Determine the (X, Y) coordinate at the center of the cell enclosing the given text.  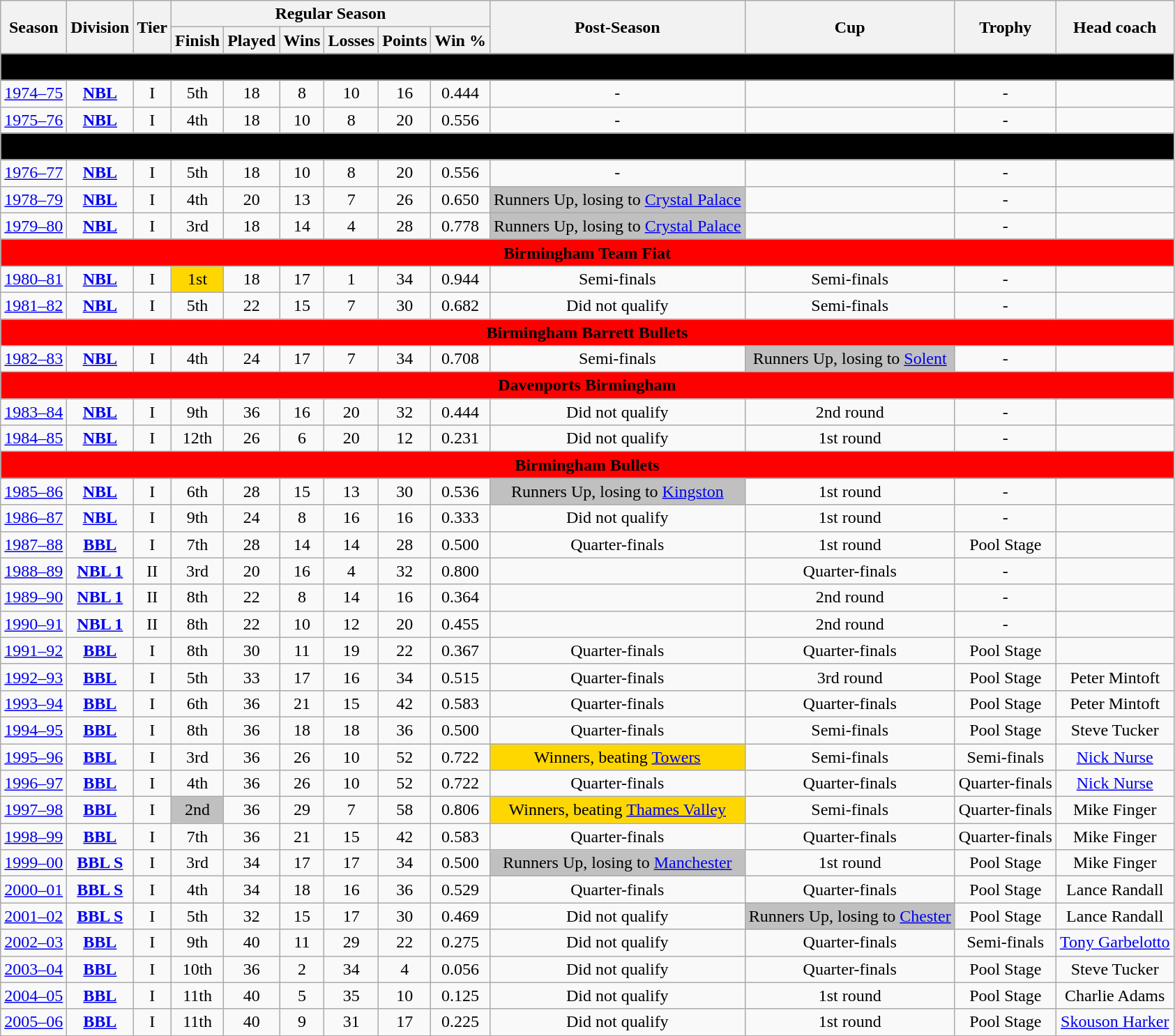
0.650 (460, 199)
1986–87 (33, 518)
0.367 (460, 650)
1979–80 (33, 226)
Tier (152, 27)
Played (252, 40)
1981–82 (33, 305)
Runners Up, losing to Manchester (617, 863)
Birmingham Barrett Bullets (587, 333)
0.333 (460, 518)
58 (404, 810)
33 (252, 677)
1985–86 (33, 492)
Trophy (1006, 27)
0.682 (460, 305)
2 (302, 969)
0.944 (460, 279)
Winners, beating Thames Valley (617, 810)
Points (404, 40)
0.225 (460, 1022)
1996–97 (33, 784)
Season (33, 27)
12th (198, 439)
Skouson Harker (1114, 1022)
1982–83 (33, 359)
1974–75 (33, 93)
2002–03 (33, 943)
Win % (460, 40)
1976–77 (33, 173)
0.231 (460, 439)
1989–90 (33, 597)
Runners Up, losing to Kingston (617, 492)
0.778 (460, 226)
19 (351, 650)
35 (351, 996)
1987–88 (33, 544)
0.515 (460, 677)
1988–89 (33, 571)
0.125 (460, 996)
2004–05 (33, 996)
Birmingham Bullets (587, 465)
2000–01 (33, 890)
1 (351, 279)
Davenports Birmingham (587, 386)
0.455 (460, 624)
2005–06 (33, 1022)
Runners Up, losing to Chester (849, 916)
0.364 (460, 597)
Tony Garbelotto (1114, 943)
9 (302, 1022)
2003–04 (33, 969)
Birmingham Team Fiat (587, 252)
31 (351, 1022)
Wins (302, 40)
Winners, beating Towers (617, 756)
1983–84 (33, 412)
1993–94 (33, 703)
Coventry Team Fiat (587, 146)
1978–79 (33, 199)
0.708 (460, 359)
Post-Season (617, 27)
1984–85 (33, 439)
1992–93 (33, 677)
1999–00 (33, 863)
2nd (198, 810)
3rd round (849, 677)
0.275 (460, 943)
0.469 (460, 916)
1991–92 (33, 650)
0.806 (460, 810)
Coventry Granwood (587, 67)
Division (100, 27)
1980–81 (33, 279)
0.529 (460, 890)
5 (302, 996)
0.536 (460, 492)
Losses (351, 40)
Regular Season (331, 14)
1990–91 (33, 624)
1994–95 (33, 730)
1st (198, 279)
1998–99 (33, 837)
1975–76 (33, 120)
0.056 (460, 969)
Head coach (1114, 27)
1995–96 (33, 756)
Finish (198, 40)
1997–98 (33, 810)
Runners Up, losing to Solent (849, 359)
Cup (849, 27)
2001–02 (33, 916)
10th (198, 969)
0.800 (460, 571)
Charlie Adams (1114, 996)
6 (302, 439)
